From the cell containing the given text, extract its center point as (X, Y) coordinate. 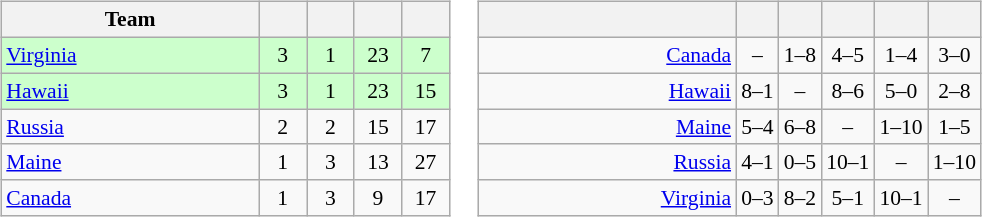
27 (426, 162)
5–4 (758, 127)
0–3 (758, 198)
5–0 (900, 91)
3–0 (954, 55)
9 (378, 198)
6–8 (800, 127)
2–8 (954, 91)
1–5 (954, 127)
13 (378, 162)
7 (426, 55)
1–8 (800, 55)
1–4 (900, 55)
8–2 (800, 198)
5–1 (848, 198)
0–5 (800, 162)
Team (130, 20)
8–1 (758, 91)
4–5 (848, 55)
4–1 (758, 162)
8–6 (848, 91)
